From the cell containing the given text, extract its center point as [x, y] coordinate. 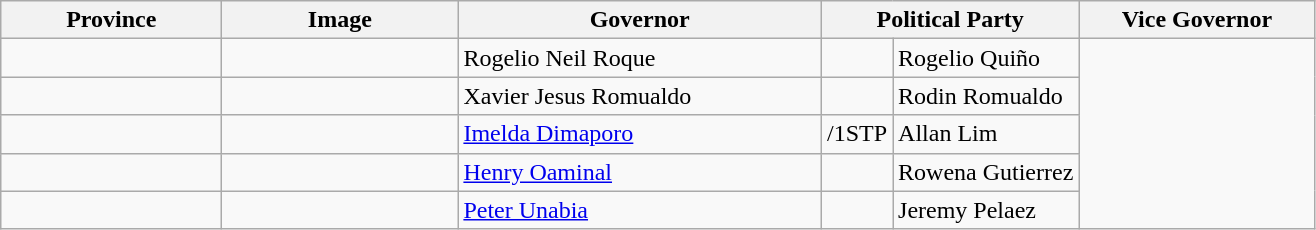
Rodin Romualdo [986, 96]
/1STP [856, 134]
Henry Oaminal [640, 172]
Province [112, 20]
Xavier Jesus Romualdo [640, 96]
Rowena Gutierrez [986, 172]
Governor [640, 20]
Rogelio Neil Roque [640, 58]
Rogelio Quiño [986, 58]
Peter Unabia [640, 210]
Imelda Dimaporo [640, 134]
Allan Lim [986, 134]
Political Party [950, 20]
Vice Governor [1197, 20]
Jeremy Pelaez [986, 210]
Image [340, 20]
